Return (X, Y) of the center of cell containing provided text 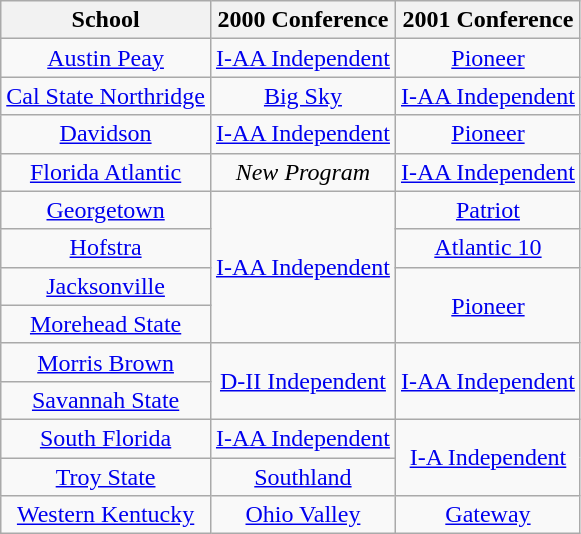
Morris Brown (106, 362)
I-A Independent (488, 457)
Big Sky (302, 96)
Patriot (488, 210)
Atlantic 10 (488, 248)
Troy State (106, 477)
Morehead State (106, 324)
Ohio Valley (302, 515)
D-II Independent (302, 381)
Gateway (488, 515)
Southland (302, 477)
2001 Conference (488, 20)
Davidson (106, 134)
Austin Peay (106, 58)
Hofstra (106, 248)
Jacksonville (106, 286)
Florida Atlantic (106, 172)
South Florida (106, 438)
Georgetown (106, 210)
2000 Conference (302, 20)
New Program (302, 172)
Savannah State (106, 400)
Western Kentucky (106, 515)
School (106, 20)
Cal State Northridge (106, 96)
